Pinpoint the cell where the given text exists, returning its [x, y] midpoint coordinate. 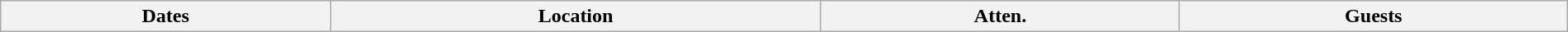
Atten. [1001, 16]
Location [576, 16]
Guests [1373, 16]
Dates [165, 16]
